Output the (X, Y) coordinate of the center of the cell containing the given text.  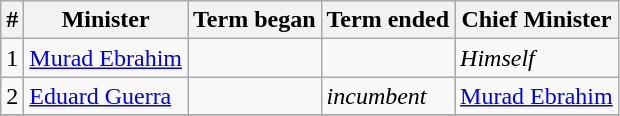
1 (12, 58)
incumbent (388, 96)
2 (12, 96)
# (12, 20)
Term ended (388, 20)
Term began (255, 20)
Eduard Guerra (106, 96)
Himself (537, 58)
Minister (106, 20)
Chief Minister (537, 20)
